Identify which cell holds the provided text, then report its (X, Y) central coordinate. 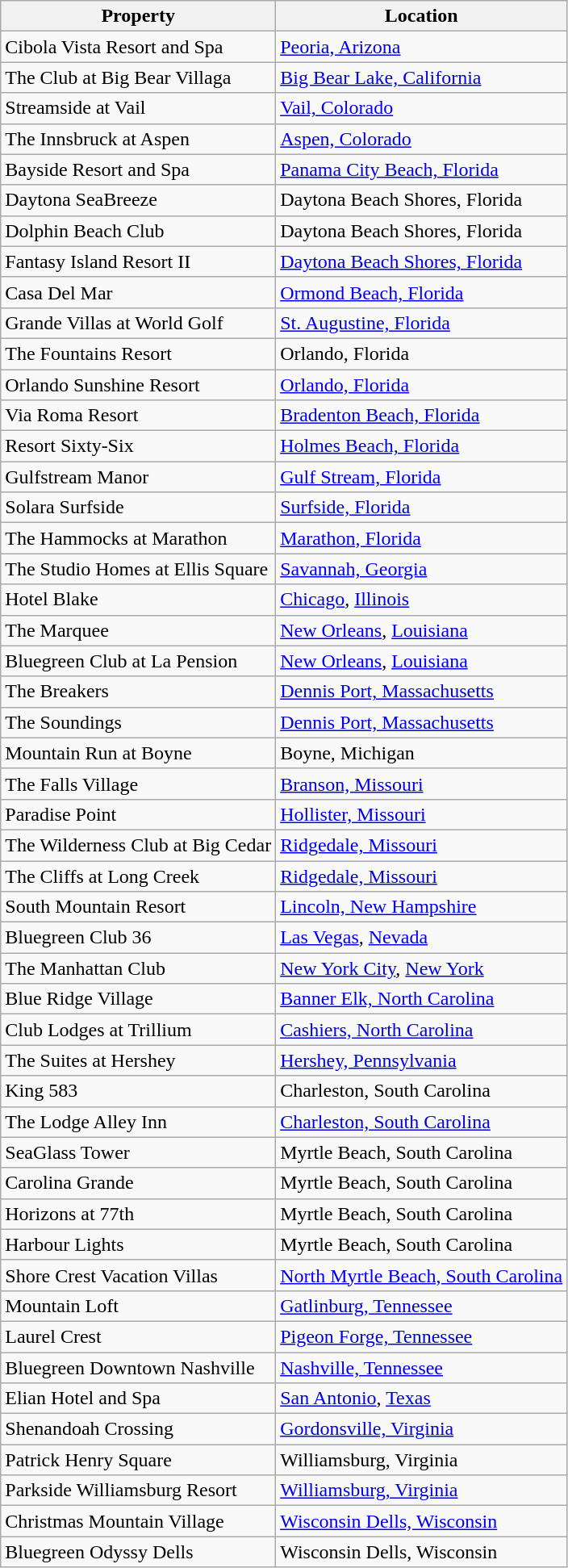
Club Lodges at Trillium (139, 1030)
Streamside at Vail (139, 108)
Harbour Lights (139, 1244)
Las Vegas, Nevada (421, 938)
Via Roma Resort (139, 416)
Surfside, Florida (421, 508)
Nashville, Tennessee (421, 1368)
Patrick Henry Square (139, 1460)
Aspen, Colorado (421, 139)
Daytona SeaBreeze (139, 200)
Cibola Vista Resort and Spa (139, 47)
Carolina Grande (139, 1183)
Bluegreen Downtown Nashville (139, 1368)
Mountain Run at Boyne (139, 753)
Big Bear Lake, California (421, 77)
Boyne, Michigan (421, 753)
King 583 (139, 1091)
Chicago, Illinois (421, 600)
The Marquee (139, 630)
Blue Ridge Village (139, 999)
Lincoln, New Hampshire (421, 907)
Pigeon Forge, Tennessee (421, 1336)
The Falls Village (139, 784)
The Suites at Hershey (139, 1060)
Gulfstream Manor (139, 477)
Solara Surfside (139, 508)
The Hammocks at Marathon (139, 538)
Gatlinburg, Tennessee (421, 1306)
Resort Sixty-Six (139, 446)
The Studio Homes at Ellis Square (139, 569)
Horizons at 77th (139, 1214)
Ormond Beach, Florida (421, 292)
Parkside Williamsburg Resort (139, 1491)
SeaGlass Tower (139, 1152)
Bradenton Beach, Florida (421, 416)
Orlando Sunshine Resort (139, 385)
The Cliffs at Long Creek (139, 876)
Paradise Point (139, 814)
Shore Crest Vacation Villas (139, 1275)
The Innsbruck at Aspen (139, 139)
Panama City Beach, Florida (421, 169)
Marathon, Florida (421, 538)
Property (139, 16)
South Mountain Resort (139, 907)
Bayside Resort and Spa (139, 169)
The Breakers (139, 692)
The Wilderness Club at Big Cedar (139, 845)
Shenandoah Crossing (139, 1429)
North Myrtle Beach, South Carolina (421, 1275)
The Soundings (139, 722)
Fantasy Island Resort II (139, 261)
Gordonsville, Virginia (421, 1429)
Hotel Blake (139, 600)
Mountain Loft (139, 1306)
Christmas Mountain Village (139, 1521)
The Lodge Alley Inn (139, 1122)
St. Augustine, Florida (421, 323)
Vail, Colorado (421, 108)
Laurel Crest (139, 1336)
Hershey, Pennsylvania (421, 1060)
Holmes Beach, Florida (421, 446)
Hollister, Missouri (421, 814)
Cashiers, North Carolina (421, 1030)
The Manhattan Club (139, 968)
Elian Hotel and Spa (139, 1399)
Banner Elk, North Carolina (421, 999)
Bluegreen Club at La Pension (139, 661)
Gulf Stream, Florida (421, 477)
The Club at Big Bear Villaga (139, 77)
New York City, New York (421, 968)
Dolphin Beach Club (139, 231)
Bluegreen Odyssy Dells (139, 1552)
Bluegreen Club 36 (139, 938)
San Antonio, Texas (421, 1399)
Grande Villas at World Golf (139, 323)
Location (421, 16)
The Fountains Resort (139, 353)
Peoria, Arizona (421, 47)
Casa Del Mar (139, 292)
Savannah, Georgia (421, 569)
Branson, Missouri (421, 784)
